Detect which cell encompasses the target text, then output its (X, Y) center coordinate. 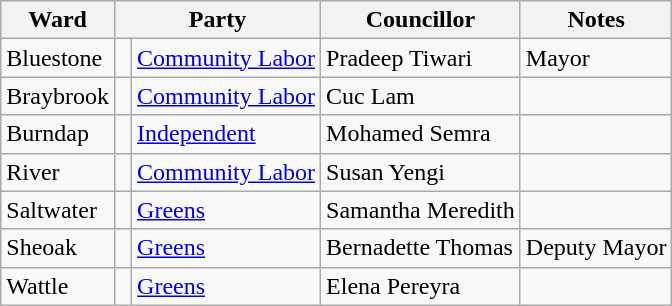
Mayor (596, 58)
Ward (58, 20)
Bernadette Thomas (421, 248)
Susan Yengi (421, 172)
Cuc Lam (421, 96)
Party (217, 20)
Saltwater (58, 210)
Wattle (58, 286)
Councillor (421, 20)
Sheoak (58, 248)
Burndap (58, 134)
Notes (596, 20)
River (58, 172)
Mohamed Semra (421, 134)
Deputy Mayor (596, 248)
Pradeep Tiwari (421, 58)
Samantha Meredith (421, 210)
Bluestone (58, 58)
Braybrook (58, 96)
Independent (226, 134)
Elena Pereyra (421, 286)
